Scan for the cell matching the given text and deliver its (X, Y) coordinate at center. 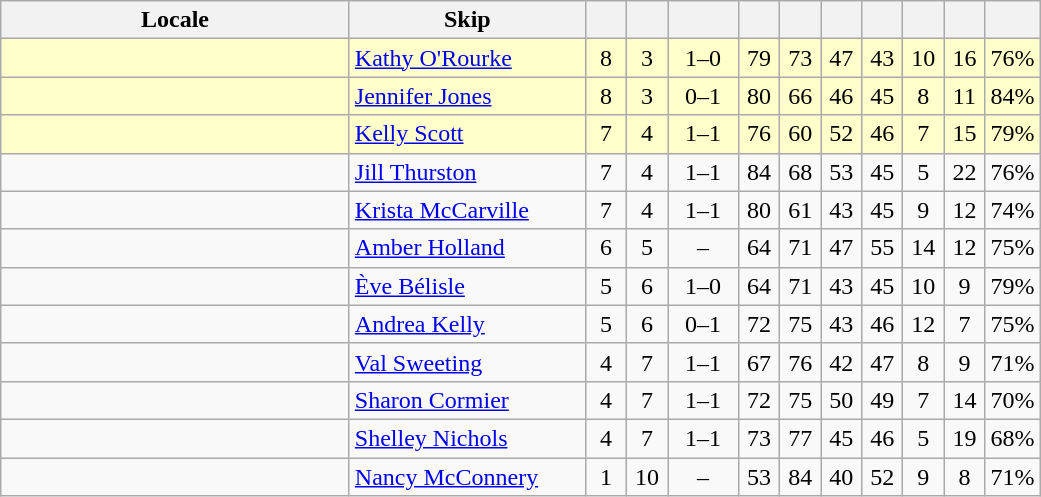
Jill Thurston (467, 172)
40 (842, 477)
Kelly Scott (467, 134)
67 (760, 362)
Andrea Kelly (467, 324)
68 (800, 172)
42 (842, 362)
Krista McCarville (467, 210)
50 (842, 400)
22 (964, 172)
Nancy McConnery (467, 477)
Skip (467, 20)
84% (1012, 96)
Amber Holland (467, 248)
79 (760, 58)
68% (1012, 438)
Val Sweeting (467, 362)
Locale (176, 20)
55 (882, 248)
70% (1012, 400)
15 (964, 134)
60 (800, 134)
77 (800, 438)
74% (1012, 210)
61 (800, 210)
66 (800, 96)
11 (964, 96)
1 (606, 477)
16 (964, 58)
Shelley Nichols (467, 438)
Kathy O'Rourke (467, 58)
49 (882, 400)
Ève Bélisle (467, 286)
Jennifer Jones (467, 96)
Sharon Cormier (467, 400)
19 (964, 438)
